Search for the cell housing the specified text and yield its [x, y] center coordinate. 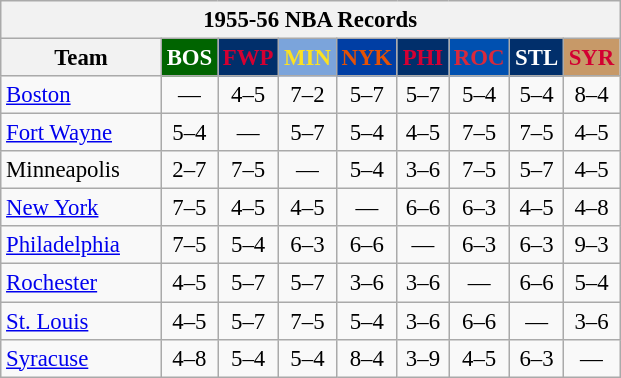
SYR [591, 58]
MIN [308, 58]
Fort Wayne [82, 133]
FWP [248, 58]
2–7 [189, 170]
BOS [189, 58]
Rochester [82, 283]
STL [537, 58]
Team [82, 58]
ROC [478, 58]
St. Louis [82, 321]
NYK [366, 58]
New York [82, 208]
Boston [82, 95]
3–9 [422, 358]
Minneapolis [82, 170]
Syracuse [82, 358]
Philadelphia [82, 245]
1955-56 NBA Records [310, 20]
PHI [422, 58]
9–3 [591, 245]
7–2 [308, 95]
